Return (x, y) of the center of cell containing provided text 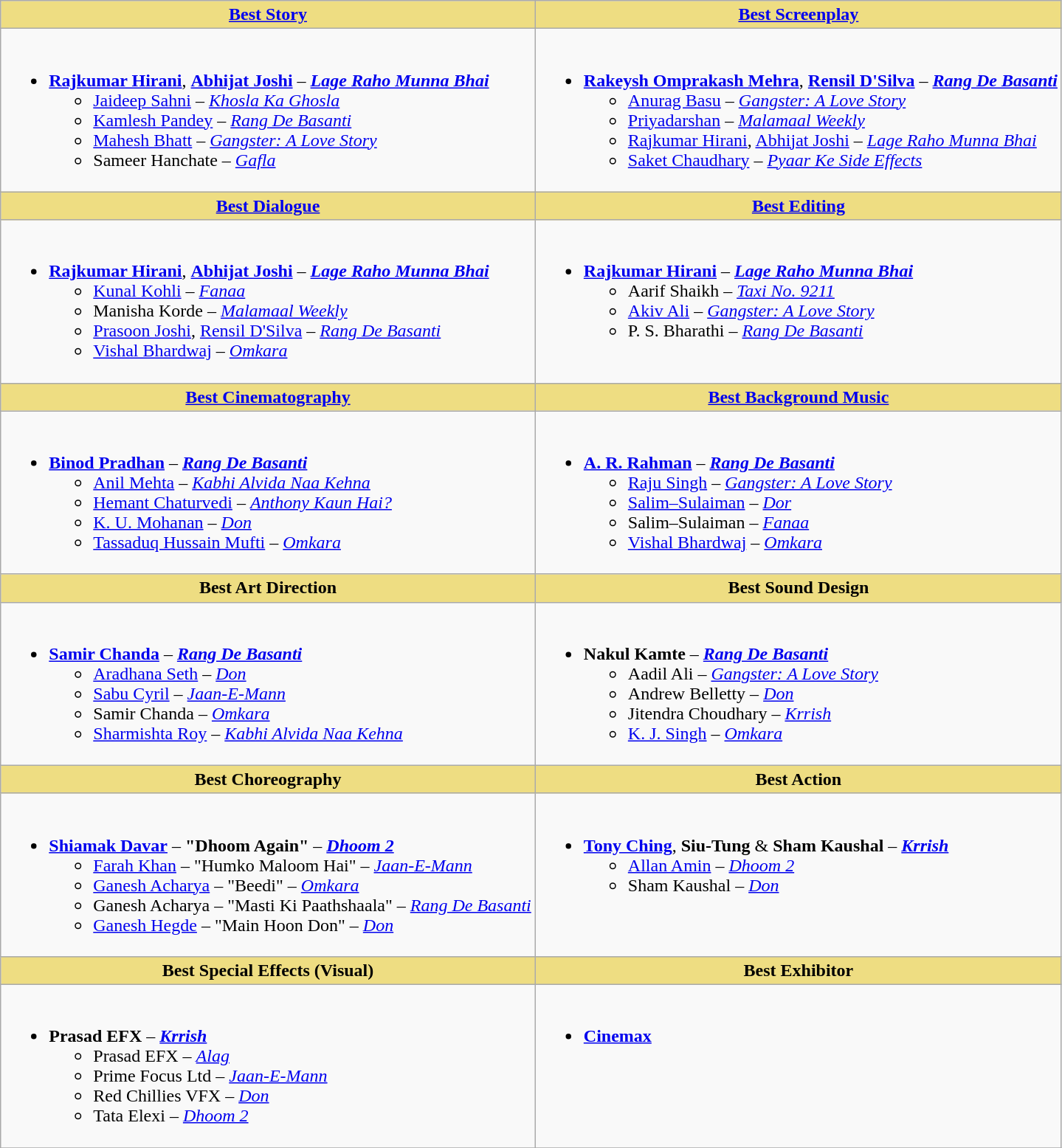
Best Choreography (269, 779)
A. R. Rahman – Rang De BasantiRaju Singh – Gangster: A Love StorySalim–Sulaiman – DorSalim–Sulaiman – FanaaVishal Bhardwaj – Omkara (799, 493)
Best Screenplay (799, 15)
Best Dialogue (269, 206)
Samir Chanda – Rang De BasantiAradhana Seth – DonSabu Cyril – Jaan-E-MannSamir Chanda – OmkaraSharmishta Roy – Kabhi Alvida Naa Kehna (269, 683)
Rajkumar Hirani – Lage Raho Munna BhaiAarif Shaikh – Taxi No. 9211Akiv Ali – Gangster: A Love StoryP. S. Bharathi – Rang De Basanti (799, 301)
Best Editing (799, 206)
Best Art Direction (269, 588)
Best Exhibitor (799, 970)
Best Special Effects (Visual) (269, 970)
Cinemax (799, 1065)
Best Action (799, 779)
Prasad EFX – KrrishPrasad EFX – AlagPrime Focus Ltd – Jaan-E-MannRed Chillies VFX – DonTata Elexi – Dhoom 2 (269, 1065)
Tony Ching, Siu-Tung & Sham Kaushal – KrrishAllan Amin – Dhoom 2Sham Kaushal – Don (799, 875)
Best Cinematography (269, 397)
Nakul Kamte – Rang De BasantiAadil Ali – Gangster: A Love StoryAndrew Belletty – DonJitendra Choudhary – KrrishK. J. Singh – Omkara (799, 683)
Best Story (269, 15)
Best Sound Design (799, 588)
Best Background Music (799, 397)
